Determine the [x, y] coordinate at the center of the cell enclosing the given text.  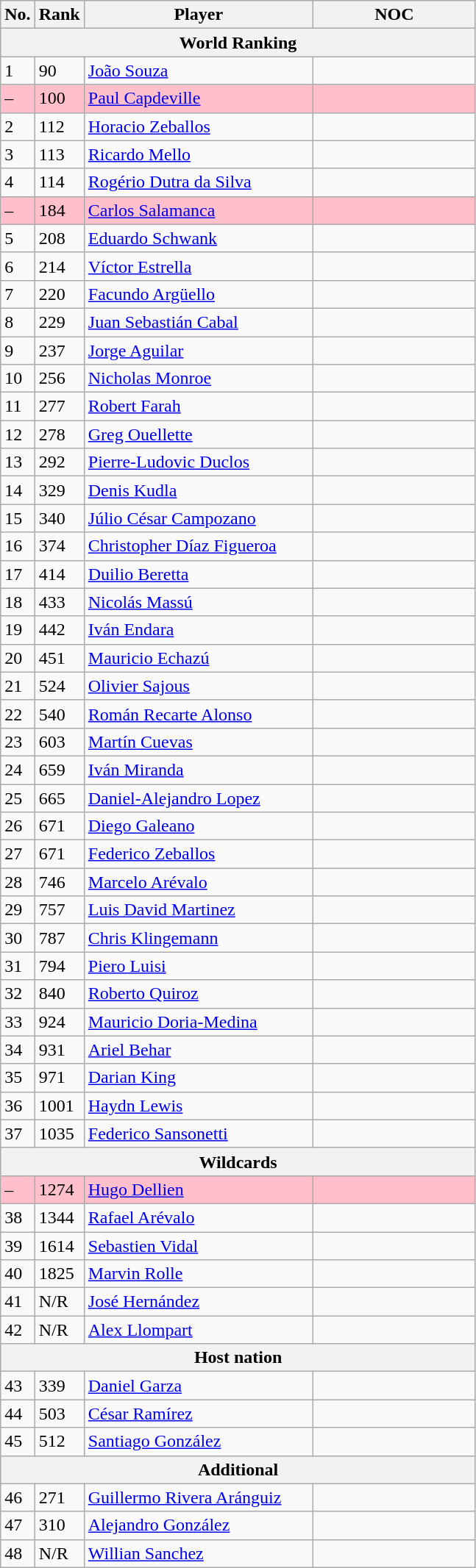
39 [18, 1246]
113 [59, 154]
10 [18, 379]
Rogério Dutra da Silva [199, 182]
16 [18, 546]
971 [59, 1078]
48 [18, 1553]
Olivier Sajous [199, 686]
Mauricio Echazú [199, 658]
42 [18, 1330]
34 [18, 1050]
28 [18, 882]
36 [18, 1106]
659 [59, 770]
Iván Endara [199, 630]
840 [59, 994]
Juan Sebastián Cabal [199, 322]
503 [59, 1414]
Daniel-Alejandro Lopez [199, 798]
17 [18, 574]
2 [18, 126]
794 [59, 966]
Federico Zeballos [199, 854]
90 [59, 71]
33 [18, 1022]
38 [18, 1217]
442 [59, 630]
13 [18, 462]
Willian Sanchez [199, 1553]
Duilio Beretta [199, 574]
29 [18, 910]
Nicolás Massú [199, 602]
45 [18, 1442]
Eduardo Schwank [199, 238]
32 [18, 994]
292 [59, 462]
Alex Llompart [199, 1330]
Host nation [238, 1358]
No. [18, 15]
374 [59, 546]
6 [18, 266]
23 [18, 742]
329 [59, 490]
19 [18, 630]
746 [59, 882]
Roberto Quiroz [199, 994]
Guillermo Rivera Aránguiz [199, 1497]
Piero Luisi [199, 966]
Daniel Garza [199, 1386]
1344 [59, 1217]
22 [18, 714]
208 [59, 238]
220 [59, 294]
100 [59, 99]
26 [18, 826]
41 [18, 1302]
José Hernández [199, 1302]
7 [18, 294]
World Ranking [238, 43]
1825 [59, 1274]
Horacio Zeballos [199, 126]
3 [18, 154]
Santiago González [199, 1442]
339 [59, 1386]
44 [18, 1414]
Additional [238, 1469]
787 [59, 938]
Christopher Díaz Figueroa [199, 546]
1 [18, 71]
Denis Kudla [199, 490]
Luis David Martinez [199, 910]
Víctor Estrella [199, 266]
João Souza [199, 71]
Darian King [199, 1078]
433 [59, 602]
Alejandro González [199, 1525]
1274 [59, 1189]
4 [18, 182]
24 [18, 770]
NOC [394, 15]
Marvin Rolle [199, 1274]
603 [59, 742]
40 [18, 1274]
Ricardo Mello [199, 154]
Mauricio Doria-Medina [199, 1022]
12 [18, 434]
Rank [59, 15]
37 [18, 1134]
Facundo Argüello [199, 294]
Diego Galeano [199, 826]
Jorge Aguilar [199, 351]
8 [18, 322]
229 [59, 322]
43 [18, 1386]
665 [59, 798]
512 [59, 1442]
Nicholas Monroe [199, 379]
Rafael Arévalo [199, 1217]
11 [18, 407]
25 [18, 798]
Pierre-Ludovic Duclos [199, 462]
931 [59, 1050]
414 [59, 574]
5 [18, 238]
Iván Miranda [199, 770]
15 [18, 518]
18 [18, 602]
Sebastien Vidal [199, 1246]
184 [59, 210]
20 [18, 658]
340 [59, 518]
540 [59, 714]
277 [59, 407]
Greg Ouellette [199, 434]
256 [59, 379]
Federico Sansonetti [199, 1134]
112 [59, 126]
Martín Cuevas [199, 742]
Player [199, 15]
9 [18, 351]
35 [18, 1078]
Hugo Dellien [199, 1189]
Chris Klingemann [199, 938]
30 [18, 938]
924 [59, 1022]
757 [59, 910]
Ariel Behar [199, 1050]
278 [59, 434]
Wildcards [238, 1161]
27 [18, 854]
21 [18, 686]
Júlio César Campozano [199, 518]
46 [18, 1497]
César Ramírez [199, 1414]
310 [59, 1525]
Haydn Lewis [199, 1106]
Román Recarte Alonso [199, 714]
1614 [59, 1246]
451 [59, 658]
1001 [59, 1106]
47 [18, 1525]
14 [18, 490]
524 [59, 686]
1035 [59, 1134]
237 [59, 351]
Carlos Salamanca [199, 210]
31 [18, 966]
Robert Farah [199, 407]
114 [59, 182]
214 [59, 266]
Marcelo Arévalo [199, 882]
271 [59, 1497]
Paul Capdeville [199, 99]
